Locate the cell with the specified text and output its [x, y] center coordinate. 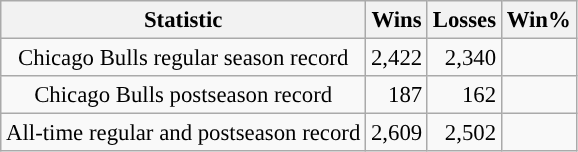
2,340 [464, 58]
Wins [397, 20]
2,422 [397, 58]
Statistic [184, 20]
Chicago Bulls postseason record [184, 95]
Win% [538, 20]
2,502 [464, 133]
2,609 [397, 133]
162 [464, 95]
All-time regular and postseason record [184, 133]
Chicago Bulls regular season record [184, 58]
187 [397, 95]
Losses [464, 20]
